Search for the cell housing the specified text and yield its [X, Y] center coordinate. 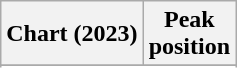
Chart (2023) [72, 34]
Peakposition [189, 34]
